Return [x, y] of the center of cell containing provided text 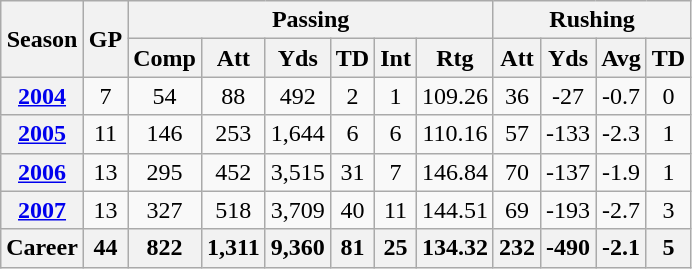
70 [516, 172]
-133 [568, 134]
518 [233, 210]
2007 [42, 210]
GP [105, 39]
253 [233, 134]
110.16 [454, 134]
822 [165, 248]
134.32 [454, 248]
44 [105, 248]
-1.9 [622, 172]
-2.7 [622, 210]
3 [668, 210]
2 [352, 96]
Avg [622, 58]
452 [233, 172]
88 [233, 96]
1,311 [233, 248]
-490 [568, 248]
81 [352, 248]
40 [352, 210]
-2.1 [622, 248]
146.84 [454, 172]
9,360 [298, 248]
5 [668, 248]
144.51 [454, 210]
-27 [568, 96]
3,515 [298, 172]
-137 [568, 172]
327 [165, 210]
Int [396, 58]
69 [516, 210]
0 [668, 96]
Rtg [454, 58]
31 [352, 172]
Passing [311, 20]
Comp [165, 58]
109.26 [454, 96]
36 [516, 96]
Career [42, 248]
232 [516, 248]
2004 [42, 96]
3,709 [298, 210]
2005 [42, 134]
2006 [42, 172]
492 [298, 96]
Season [42, 39]
25 [396, 248]
-2.3 [622, 134]
-0.7 [622, 96]
Rushing [592, 20]
146 [165, 134]
295 [165, 172]
-193 [568, 210]
54 [165, 96]
1,644 [298, 134]
57 [516, 134]
